Determine the [x, y] coordinate at the center of the cell enclosing the given text.  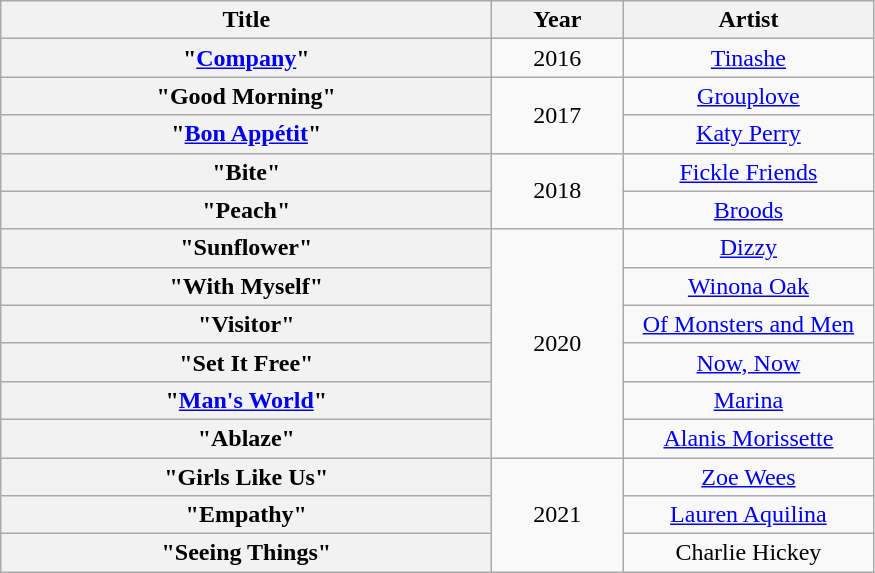
"Bon Appétit" [246, 134]
2020 [558, 343]
Katy Perry [748, 134]
Fickle Friends [748, 172]
Alanis Morissette [748, 438]
"Seeing Things" [246, 553]
Of Monsters and Men [748, 324]
Title [246, 20]
Now, Now [748, 362]
Grouplove [748, 96]
Winona Oak [748, 286]
"Ablaze" [246, 438]
"Bite" [246, 172]
2021 [558, 515]
2016 [558, 58]
"Man's World" [246, 400]
Year [558, 20]
"Good Morning" [246, 96]
Artist [748, 20]
"With Myself" [246, 286]
2017 [558, 115]
"Girls Like Us" [246, 477]
"Visitor" [246, 324]
Tinashe [748, 58]
Zoe Wees [748, 477]
"Empathy" [246, 515]
"Peach" [246, 210]
"Set It Free" [246, 362]
2018 [558, 191]
Charlie Hickey [748, 553]
Broods [748, 210]
Lauren Aquilina [748, 515]
"Company" [246, 58]
Dizzy [748, 248]
"Sunflower" [246, 248]
Marina [748, 400]
